Return the (x, y) coordinate for the center point of the cell that contains the specified text.  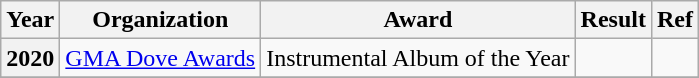
GMA Dove Awards (160, 58)
Result (613, 20)
Year (30, 20)
Organization (160, 20)
Ref (674, 20)
Award (418, 20)
Instrumental Album of the Year (418, 58)
2020 (30, 58)
